Return the [X, Y] coordinate for the center point of the cell that contains the specified text.  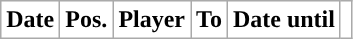
Pos. [86, 20]
Player [152, 20]
Date until [284, 20]
Date [30, 20]
To [210, 20]
